Pinpoint the cell where the given text exists, returning its [x, y] midpoint coordinate. 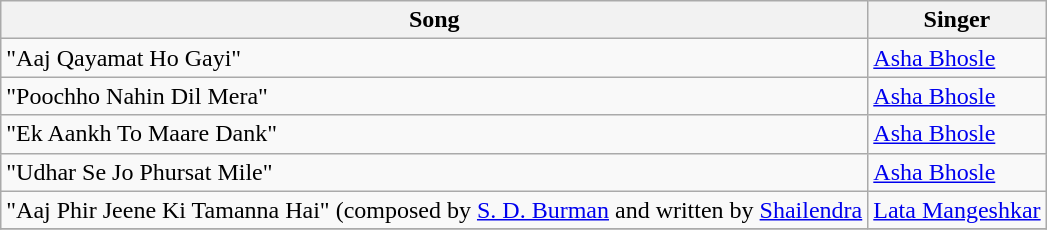
Lata Mangeshkar [957, 210]
"Ek Aankh To Maare Dank" [434, 134]
"Aaj Qayamat Ho Gayi" [434, 58]
"Aaj Phir Jeene Ki Tamanna Hai" (composed by S. D. Burman and written by Shailendra [434, 210]
Singer [957, 20]
"Udhar Se Jo Phursat Mile" [434, 172]
"Poochho Nahin Dil Mera" [434, 96]
Song [434, 20]
